Identify which cell holds the provided text, then report its (x, y) central coordinate. 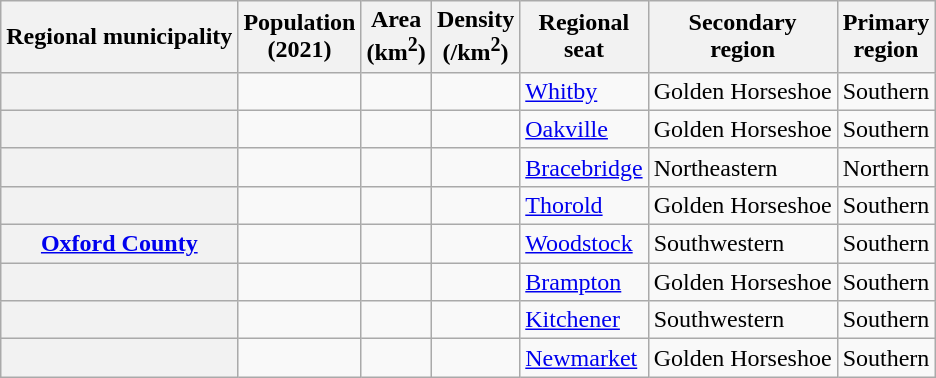
Northeastern (742, 167)
Northern (886, 167)
Bracebridge (584, 167)
Thorold (584, 205)
Regionalseat (584, 37)
Woodstock (584, 244)
Secondaryregion (742, 37)
Primaryregion (886, 37)
Kitchener (584, 320)
Oxford County (120, 244)
Whitby (584, 91)
Density(/km2) (475, 37)
Brampton (584, 282)
Oakville (584, 129)
Newmarket (584, 358)
Area(km2) (396, 37)
Population(2021) (300, 37)
Regional municipality (120, 37)
